Capture the cell that displays the provided text and extract its (X, Y) central coordinate. 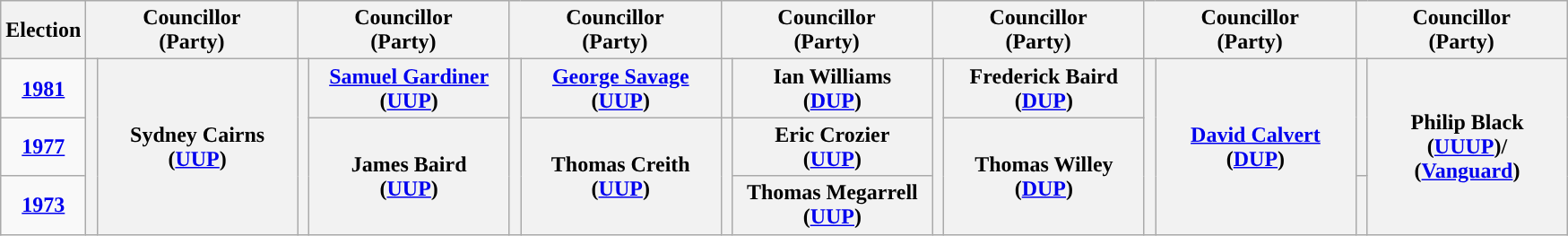
George Savage (UUP) (620, 88)
Thomas Megarrell (UUP) (833, 205)
Samuel Gardiner (UUP) (409, 88)
1973 (43, 205)
Ian Williams (DUP) (833, 88)
Sydney Cairns (UUP) (197, 147)
Philip Black (UUUP)/ (Vanguard) (1468, 147)
Frederick Baird (DUP) (1044, 88)
Election (43, 31)
Thomas Creith (UUP) (620, 176)
David Calvert (DUP) (1256, 147)
Thomas Willey (DUP) (1044, 176)
Eric Crozier (UUP) (833, 147)
1981 (43, 88)
James Baird (UUP) (409, 176)
1977 (43, 147)
